Return [x, y] of the center of cell containing provided text 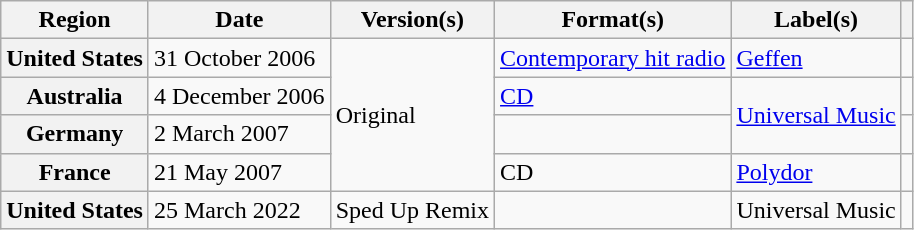
4 December 2006 [239, 96]
Geffen [816, 58]
Label(s) [816, 20]
Contemporary hit radio [613, 58]
31 October 2006 [239, 58]
2 March 2007 [239, 134]
21 May 2007 [239, 172]
Sped Up Remix [412, 210]
25 March 2022 [239, 210]
Original [412, 115]
Date [239, 20]
France [75, 172]
Region [75, 20]
Germany [75, 134]
Polydor [816, 172]
Australia [75, 96]
Version(s) [412, 20]
Format(s) [613, 20]
